Return the [X, Y] coordinate for the center point of the cell that contains the specified text.  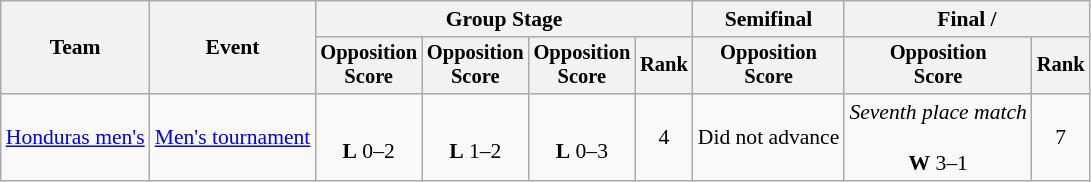
Group Stage [504, 19]
4 [664, 138]
Final / [966, 19]
7 [1061, 138]
Honduras men's [76, 138]
Did not advance [769, 138]
Seventh place matchW 3–1 [938, 138]
Men's tournament [233, 138]
L 0–3 [582, 138]
Team [76, 48]
L 1–2 [476, 138]
Semifinal [769, 19]
Event [233, 48]
L 0–2 [368, 138]
